Find where the given text appears and provide that cell's center as [x, y] coordinate. 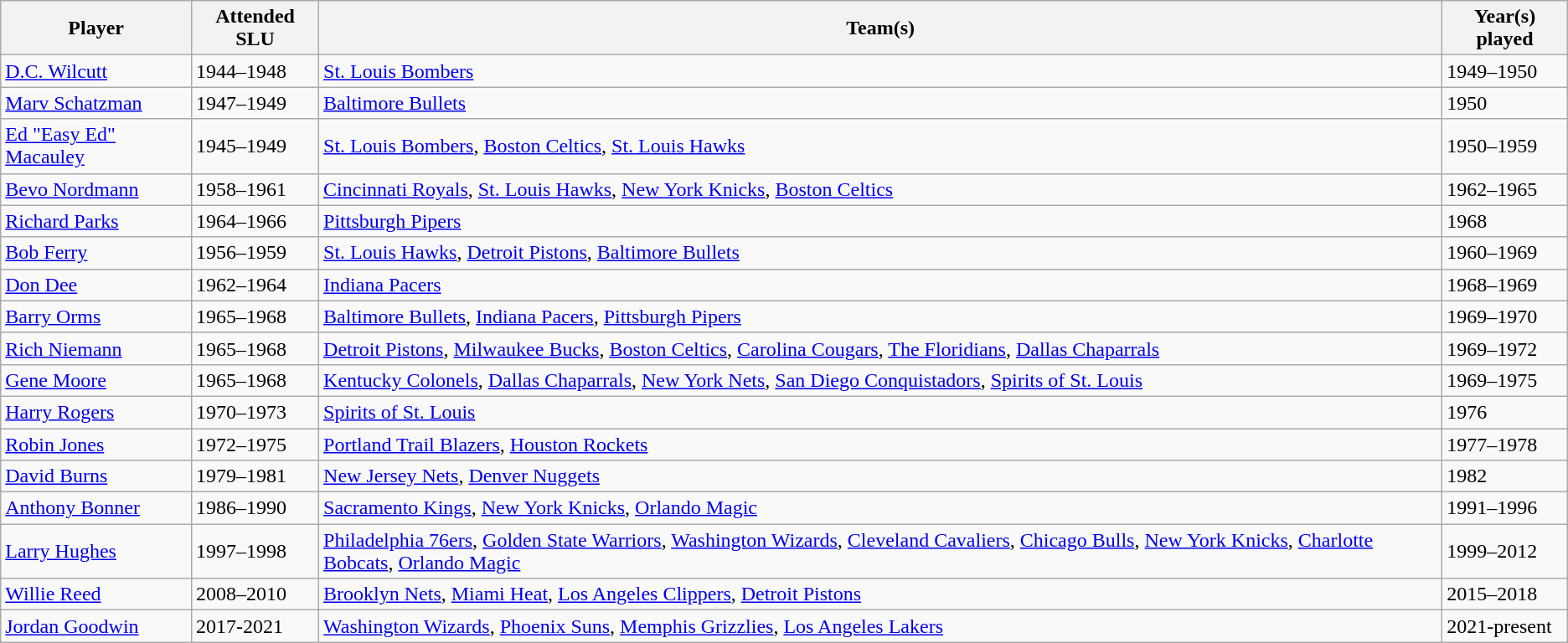
Barry Orms [96, 316]
Gene Moore [96, 380]
Brooklyn Nets, Miami Heat, Los Angeles Clippers, Detroit Pistons [881, 594]
Sacramento Kings, New York Knicks, Orlando Magic [881, 508]
St. Louis Hawks, Detroit Pistons, Baltimore Bullets [881, 253]
Player [96, 28]
2015–2018 [1504, 594]
2021-present [1504, 626]
Portland Trail Blazers, Houston Rockets [881, 445]
Richard Parks [96, 221]
1991–1996 [1504, 508]
1969–1970 [1504, 316]
1979–1981 [255, 476]
Spirits of St. Louis [881, 412]
Philadelphia 76ers, Golden State Warriors, Washington Wizards, Cleveland Cavaliers, Chicago Bulls, New York Knicks, Charlotte Bobcats, Orlando Magic [881, 551]
Willie Reed [96, 594]
1986–1990 [255, 508]
Don Dee [96, 285]
1969–1975 [1504, 380]
Robin Jones [96, 445]
Attended SLU [255, 28]
1958–1961 [255, 189]
1950–1959 [1504, 146]
1962–1965 [1504, 189]
Marv Schatzman [96, 103]
1982 [1504, 476]
Baltimore Bullets, Indiana Pacers, Pittsburgh Pipers [881, 316]
Washington Wizards, Phoenix Suns, Memphis Grizzlies, Los Angeles Lakers [881, 626]
Kentucky Colonels, Dallas Chaparrals, New York Nets, San Diego Conquistadors, Spirits of St. Louis [881, 380]
Anthony Bonner [96, 508]
Bob Ferry [96, 253]
1969–1972 [1504, 348]
Indiana Pacers [881, 285]
1945–1949 [255, 146]
Detroit Pistons, Milwaukee Bucks, Boston Celtics, Carolina Cougars, The Floridians, Dallas Chaparrals [881, 348]
Year(s) played [1504, 28]
St. Louis Bombers [881, 71]
1968–1969 [1504, 285]
Pittsburgh Pipers [881, 221]
St. Louis Bombers, Boston Celtics, St. Louis Hawks [881, 146]
1949–1950 [1504, 71]
Cincinnati Royals, St. Louis Hawks, New York Knicks, Boston Celtics [881, 189]
1970–1973 [255, 412]
1962–1964 [255, 285]
Bevo Nordmann [96, 189]
1972–1975 [255, 445]
Larry Hughes [96, 551]
Ed "Easy Ed" Macauley [96, 146]
1999–2012 [1504, 551]
1947–1949 [255, 103]
1944–1948 [255, 71]
Harry Rogers [96, 412]
Team(s) [881, 28]
1950 [1504, 103]
1976 [1504, 412]
1968 [1504, 221]
1964–1966 [255, 221]
1977–1978 [1504, 445]
2017-2021 [255, 626]
Baltimore Bullets [881, 103]
David Burns [96, 476]
D.C. Wilcutt [96, 71]
2008–2010 [255, 594]
1997–1998 [255, 551]
Rich Niemann [96, 348]
New Jersey Nets, Denver Nuggets [881, 476]
Jordan Goodwin [96, 626]
1956–1959 [255, 253]
1960–1969 [1504, 253]
